Determine the (x, y) coordinate at the center of the cell enclosing the given text.  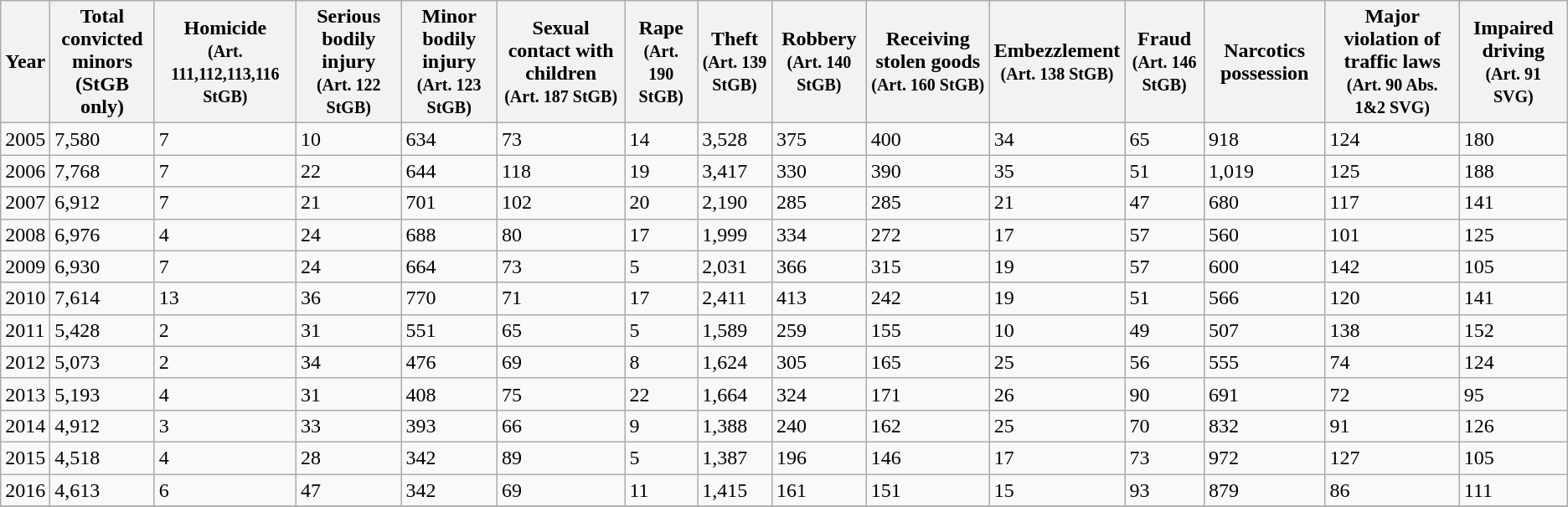
Robbery (Art. 140 StGB) (819, 62)
1,589 (735, 330)
66 (561, 426)
120 (1392, 298)
49 (1164, 330)
1,387 (735, 458)
93 (1164, 490)
7,768 (102, 171)
2,190 (735, 203)
165 (928, 362)
Homicide(Art. 111,112,113,116 StGB) (224, 62)
770 (449, 298)
2010 (25, 298)
126 (1513, 426)
138 (1392, 330)
879 (1265, 490)
Narcotics possession (1265, 62)
Theft(Art. 139 StGB) (735, 62)
832 (1265, 426)
664 (449, 266)
74 (1392, 362)
330 (819, 171)
13 (224, 298)
324 (819, 394)
20 (662, 203)
56 (1164, 362)
6,976 (102, 235)
240 (819, 426)
5,073 (102, 362)
242 (928, 298)
Receiving stolen goods (Art. 160 StGB) (928, 62)
413 (819, 298)
28 (348, 458)
8 (662, 362)
393 (449, 426)
188 (1513, 171)
Minor bodily injury (Art. 123 StGB) (449, 62)
1,415 (735, 490)
Fraud (Art. 146 StGB) (1164, 62)
152 (1513, 330)
366 (819, 266)
180 (1513, 139)
701 (449, 203)
118 (561, 171)
2007 (25, 203)
691 (1265, 394)
3 (224, 426)
91 (1392, 426)
400 (928, 139)
1,388 (735, 426)
171 (928, 394)
80 (561, 235)
71 (561, 298)
390 (928, 171)
146 (928, 458)
315 (928, 266)
15 (1057, 490)
4,912 (102, 426)
1,999 (735, 235)
566 (1265, 298)
Sexual contact with children (Art. 187 StGB) (561, 62)
Major violation of traffic laws (Art. 90 Abs. 1&2 SVG) (1392, 62)
36 (348, 298)
688 (449, 235)
3,528 (735, 139)
3,417 (735, 171)
155 (928, 330)
644 (449, 171)
102 (561, 203)
408 (449, 394)
89 (561, 458)
918 (1265, 139)
5,193 (102, 394)
72 (1392, 394)
972 (1265, 458)
634 (449, 139)
95 (1513, 394)
7,614 (102, 298)
Rape(Art. 190 StGB) (662, 62)
5,428 (102, 330)
560 (1265, 235)
142 (1392, 266)
14 (662, 139)
2,411 (735, 298)
2014 (25, 426)
2009 (25, 266)
551 (449, 330)
Embezzlement (Art. 138 StGB) (1057, 62)
555 (1265, 362)
2011 (25, 330)
600 (1265, 266)
2005 (25, 139)
1,664 (735, 394)
6 (224, 490)
2013 (25, 394)
33 (348, 426)
Serious bodily injury(Art. 122 StGB) (348, 62)
272 (928, 235)
26 (1057, 394)
375 (819, 139)
1,019 (1265, 171)
2006 (25, 171)
101 (1392, 235)
162 (928, 426)
111 (1513, 490)
75 (561, 394)
334 (819, 235)
4,613 (102, 490)
35 (1057, 171)
2,031 (735, 266)
9 (662, 426)
2008 (25, 235)
11 (662, 490)
507 (1265, 330)
151 (928, 490)
70 (1164, 426)
2016 (25, 490)
680 (1265, 203)
476 (449, 362)
127 (1392, 458)
117 (1392, 203)
Year (25, 62)
2012 (25, 362)
4,518 (102, 458)
6,930 (102, 266)
7,580 (102, 139)
90 (1164, 394)
196 (819, 458)
259 (819, 330)
1,624 (735, 362)
Total convicted minors(StGB only) (102, 62)
2015 (25, 458)
6,912 (102, 203)
Impaired driving (Art. 91 SVG) (1513, 62)
161 (819, 490)
86 (1392, 490)
305 (819, 362)
